Extract the (X, Y) coordinate from the center of the cell holding the provided text.  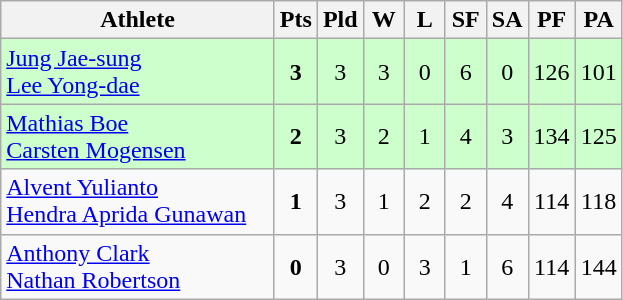
Athlete (138, 20)
101 (598, 72)
L (424, 20)
PA (598, 20)
Mathias Boe Carsten Mogensen (138, 136)
Pld (340, 20)
Anthony Clark Nathan Robertson (138, 266)
134 (552, 136)
Alvent Yulianto Hendra Aprida Gunawan (138, 202)
125 (598, 136)
PF (552, 20)
SA (507, 20)
Pts (296, 20)
144 (598, 266)
126 (552, 72)
W (384, 20)
118 (598, 202)
Jung Jae-sung Lee Yong-dae (138, 72)
SF (466, 20)
